Determine the [x, y] coordinate at the center of the cell enclosing the given text.  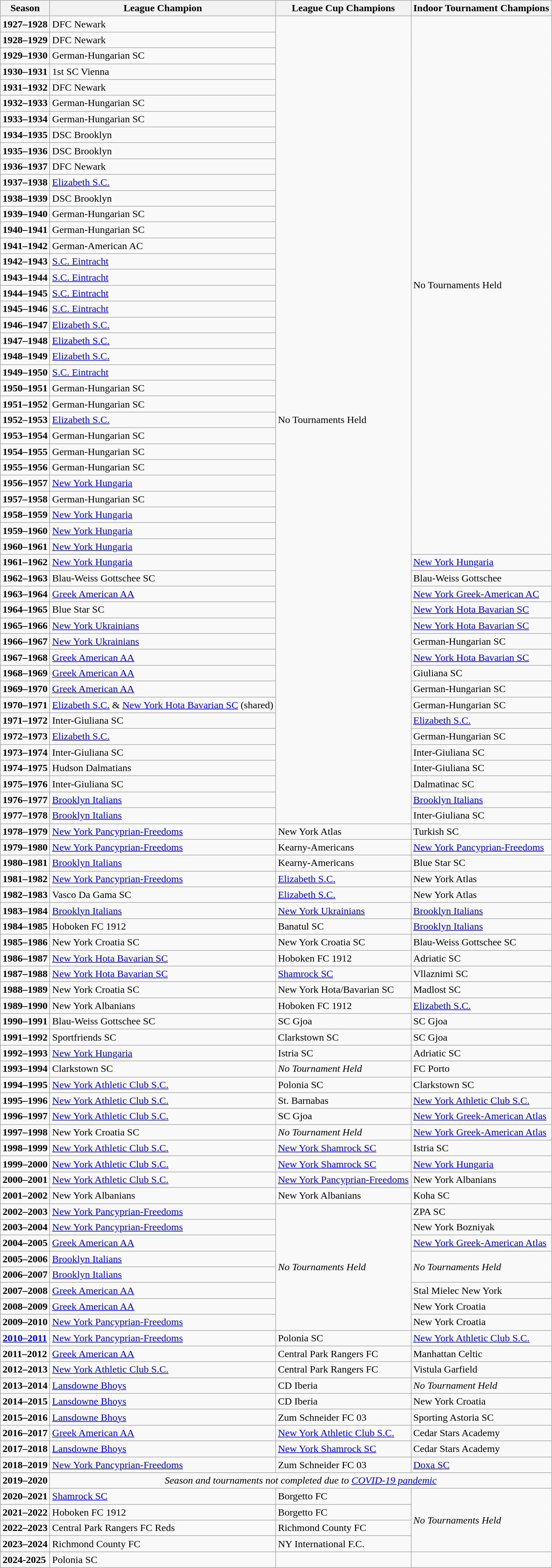
1999–2000 [25, 1164]
1st SC Vienna [163, 72]
1967–1968 [25, 657]
1964–1965 [25, 610]
Giuliana SC [481, 673]
1998–1999 [25, 1148]
1992–1993 [25, 1053]
1943–1944 [25, 277]
Sportfriends SC [163, 1037]
1968–1969 [25, 673]
1950–1951 [25, 388]
1952–1953 [25, 420]
1987–1988 [25, 974]
Madlost SC [481, 990]
New York Hota/Bavarian SC [343, 990]
German-American AC [163, 246]
1997–1998 [25, 1132]
1975–1976 [25, 784]
Indoor Tournament Champions [481, 8]
2007–2008 [25, 1291]
1979–1980 [25, 847]
Hudson Dalmatians [163, 768]
1933–1934 [25, 119]
1991–1992 [25, 1037]
Season [25, 8]
Elizabeth S.C. & New York Hota Bavarian SC (shared) [163, 705]
2022–2023 [25, 1528]
1946–1947 [25, 325]
League Champion [163, 8]
2005–2006 [25, 1259]
Doxa SC [481, 1464]
New York Bozniyak [481, 1227]
1948–1949 [25, 356]
1983–1984 [25, 910]
1935–1936 [25, 151]
1981–1982 [25, 879]
1965–1966 [25, 626]
1969–1970 [25, 689]
Manhattan Celtic [481, 1354]
1963–1964 [25, 594]
New York Greek-American AC [481, 594]
1962–1963 [25, 578]
2008–2009 [25, 1306]
1955–1956 [25, 467]
2012–2013 [25, 1370]
1940–1941 [25, 230]
1956–1957 [25, 483]
1994–1995 [25, 1085]
1951–1952 [25, 404]
1958–1959 [25, 515]
2016–2017 [25, 1433]
1982–1983 [25, 895]
1995–1996 [25, 1101]
NY International F.C. [343, 1544]
1930–1931 [25, 72]
2017–2018 [25, 1449]
1966–1967 [25, 641]
1989–1990 [25, 1006]
2021–2022 [25, 1512]
2011–2012 [25, 1354]
Turkish SC [481, 831]
2010–2011 [25, 1338]
1941–1942 [25, 246]
2020–2021 [25, 1496]
Sporting Astoria SC [481, 1417]
1978–1979 [25, 831]
1953–1954 [25, 435]
2004–2005 [25, 1243]
1960–1961 [25, 547]
Vllaznimi SC [481, 974]
1986–1987 [25, 958]
1957–1958 [25, 499]
1993–1994 [25, 1069]
1974–1975 [25, 768]
1937–1938 [25, 182]
2018–2019 [25, 1464]
1934–1935 [25, 135]
1938–1939 [25, 198]
1990–1991 [25, 1021]
1971–1972 [25, 721]
1988–1989 [25, 990]
1972–1973 [25, 737]
1927–1928 [25, 24]
Season and tournaments not completed due to COVID-19 pandemic [301, 1481]
Vasco Da Gama SC [163, 895]
2013–2014 [25, 1385]
1959–1960 [25, 531]
1996–1997 [25, 1116]
1949–1950 [25, 372]
1970–1971 [25, 705]
Central Park Rangers FC Reds [163, 1528]
Blau-Weiss Gottschee [481, 578]
1928–1929 [25, 40]
ZPA SC [481, 1212]
1976–1977 [25, 800]
2023–2024 [25, 1544]
2003–2004 [25, 1227]
1936–1937 [25, 166]
Banatul SC [343, 926]
1942–1943 [25, 262]
1929–1930 [25, 56]
1944–1945 [25, 293]
2001–2002 [25, 1195]
St. Barnabas [343, 1101]
2006–2007 [25, 1275]
Stal Mielec New York [481, 1291]
2019–2020 [25, 1481]
1945–1946 [25, 309]
2014–2015 [25, 1401]
1954–1955 [25, 451]
2000–2001 [25, 1180]
2024-2025 [25, 1560]
Vistula Garfield [481, 1370]
1984–1985 [25, 926]
1985–1986 [25, 942]
1980–1981 [25, 863]
Koha SC [481, 1195]
League Cup Champions [343, 8]
Dalmatinac SC [481, 784]
1947–1948 [25, 341]
1973–1974 [25, 752]
1961–1962 [25, 562]
FC Porto [481, 1069]
2002–2003 [25, 1212]
1977–1978 [25, 816]
1931–1932 [25, 87]
2009–2010 [25, 1322]
2015–2016 [25, 1417]
1939–1940 [25, 214]
1932–1933 [25, 103]
